Return (X, Y) of the center of cell containing provided text 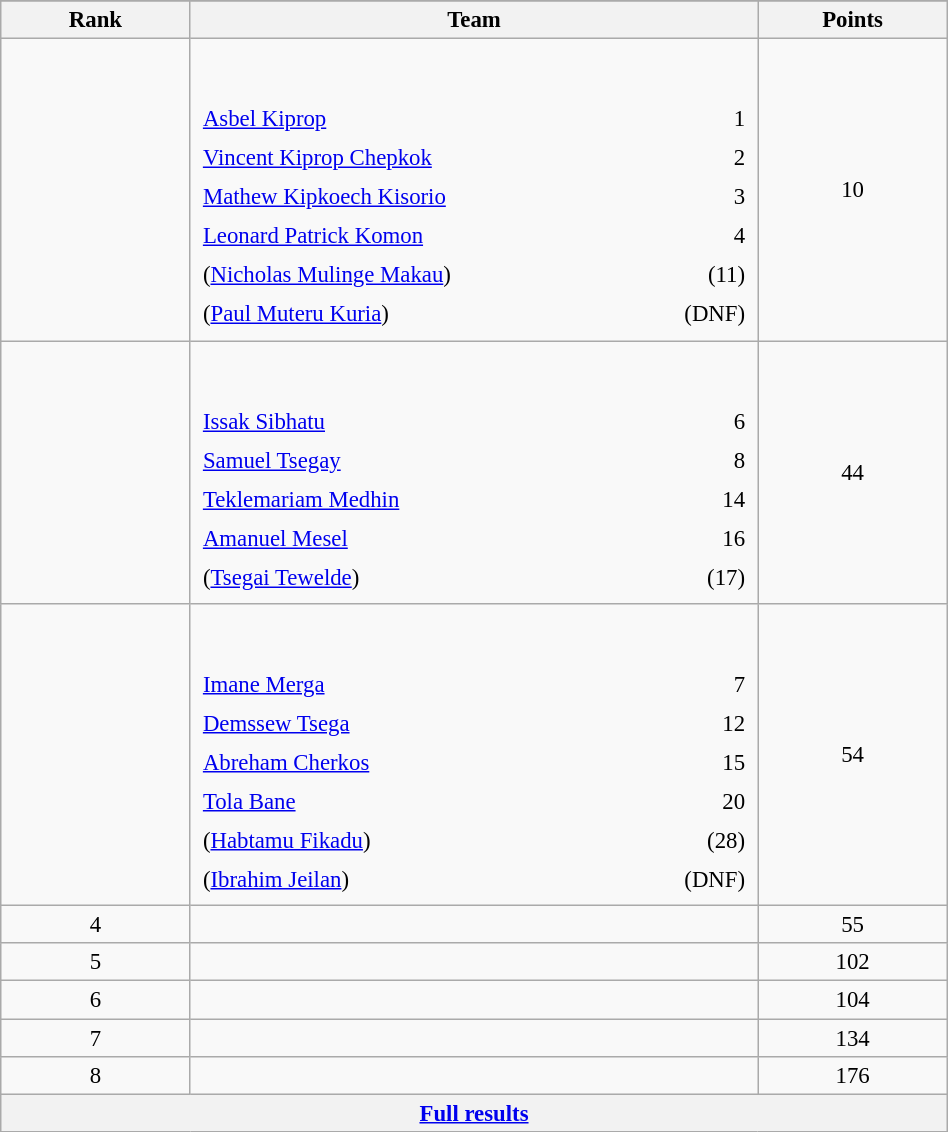
134 (852, 1038)
(Habtamu Fikadu) (394, 840)
54 (852, 755)
Demssew Tsega (394, 723)
Samuel Tsegay (421, 460)
Full results (474, 1113)
Abreham Cherkos (394, 762)
(Ibrahim Jeilan) (394, 880)
16 (698, 538)
Leonard Patrick Komon (414, 236)
Mathew Kipkoech Kisorio (414, 197)
Imane Merga (394, 684)
10 (852, 190)
15 (672, 762)
Points (852, 20)
Tola Bane (394, 801)
(Nicholas Mulinge Makau) (414, 275)
(17) (698, 577)
Rank (96, 20)
Imane Merga 7 Demssew Tsega 12 Abreham Cherkos 15 Tola Bane 20 (Habtamu Fikadu) (28) (Ibrahim Jeilan) (DNF) (474, 755)
(Paul Muteru Kuria) (414, 314)
Vincent Kiprop Chepkok (414, 158)
Issak Sibhatu 6 Samuel Tsegay 8 Teklemariam Medhin 14 Amanuel Mesel 16 (Tsegai Tewelde) (17) (474, 472)
Issak Sibhatu (421, 421)
12 (672, 723)
3 (690, 197)
Asbel Kiprop 1 Vincent Kiprop Chepkok 2 Mathew Kipkoech Kisorio 3 Leonard Patrick Komon 4 (Nicholas Mulinge Makau) (11) (Paul Muteru Kuria) (DNF) (474, 190)
20 (672, 801)
5 (96, 963)
2 (690, 158)
(11) (690, 275)
104 (852, 1000)
Amanuel Mesel (421, 538)
14 (698, 499)
55 (852, 925)
(28) (672, 840)
Asbel Kiprop (414, 119)
102 (852, 963)
Teklemariam Medhin (421, 499)
44 (852, 472)
176 (852, 1075)
Team (474, 20)
1 (690, 119)
(Tsegai Tewelde) (421, 577)
